Provide the (X, Y) coordinate of the cell's center where the given text is located.  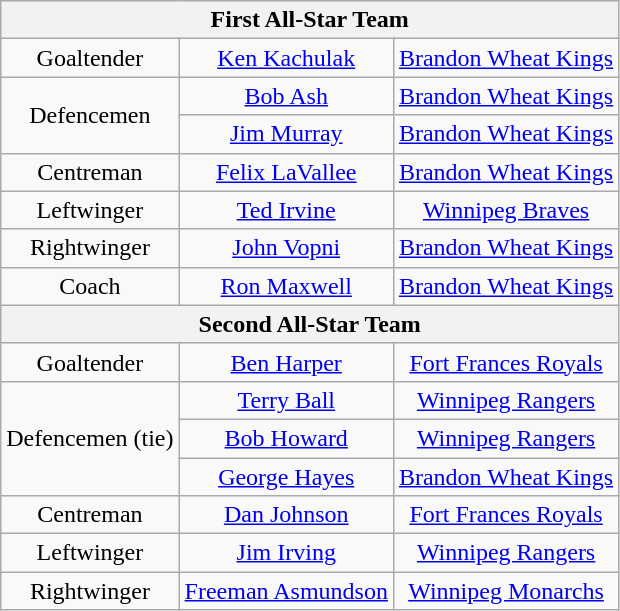
Second All-Star Team (310, 324)
Winnipeg Monarchs (506, 591)
Ted Irvine (286, 210)
Ben Harper (286, 362)
Winnipeg Braves (506, 210)
Felix LaVallee (286, 172)
Ron Maxwell (286, 286)
Defencemen (90, 115)
George Hayes (286, 477)
Jim Irving (286, 553)
Ken Kachulak (286, 58)
Jim Murray (286, 134)
First All-Star Team (310, 20)
Dan Johnson (286, 515)
Terry Ball (286, 400)
Bob Ash (286, 96)
Freeman Asmundson (286, 591)
Defencemen (tie) (90, 438)
John Vopni (286, 248)
Coach (90, 286)
Bob Howard (286, 438)
